From the cell containing the given text, extract its center point as [x, y] coordinate. 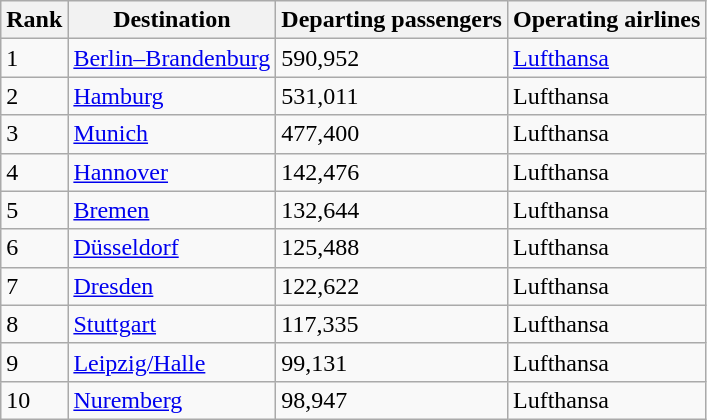
142,476 [392, 172]
117,335 [392, 324]
Leipzig/Halle [172, 362]
10 [34, 400]
5 [34, 210]
590,952 [392, 58]
6 [34, 248]
Departing passengers [392, 20]
99,131 [392, 362]
2 [34, 96]
Hannover [172, 172]
3 [34, 134]
8 [34, 324]
Rank [34, 20]
9 [34, 362]
477,400 [392, 134]
Munich [172, 134]
Düsseldorf [172, 248]
Berlin–Brandenburg [172, 58]
98,947 [392, 400]
Bremen [172, 210]
Dresden [172, 286]
531,011 [392, 96]
Nuremberg [172, 400]
4 [34, 172]
122,622 [392, 286]
125,488 [392, 248]
Stuttgart [172, 324]
132,644 [392, 210]
Hamburg [172, 96]
Operating airlines [606, 20]
7 [34, 286]
Destination [172, 20]
1 [34, 58]
